Provide the [x, y] coordinate of the cell's center where the given text is located.  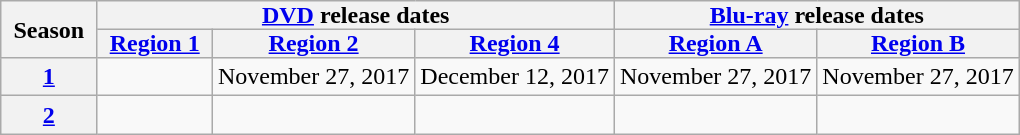
Region 4 [515, 43]
Region 1 [155, 43]
December 12, 2017 [515, 77]
1 [49, 77]
Season [49, 30]
Region A [715, 43]
DVD release dates [356, 15]
Region 2 [313, 43]
Blu-ray release dates [816, 15]
2 [49, 115]
Region B [918, 43]
